Output the (x, y) coordinate of the center of the cell containing the given text.  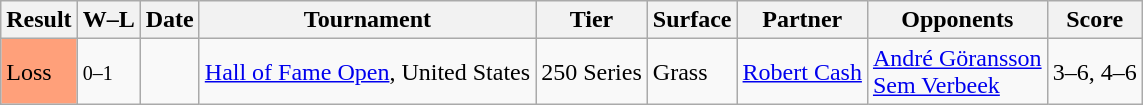
Grass (692, 72)
W–L (108, 20)
0–1 (108, 72)
Hall of Fame Open, United States (367, 72)
Robert Cash (802, 72)
Score (1094, 20)
Partner (802, 20)
Tier (592, 20)
3–6, 4–6 (1094, 72)
André Göransson Sem Verbeek (957, 72)
Tournament (367, 20)
Loss (39, 72)
250 Series (592, 72)
Date (170, 20)
Result (39, 20)
Opponents (957, 20)
Surface (692, 20)
